Locate the cell with the specified text and output its (X, Y) center coordinate. 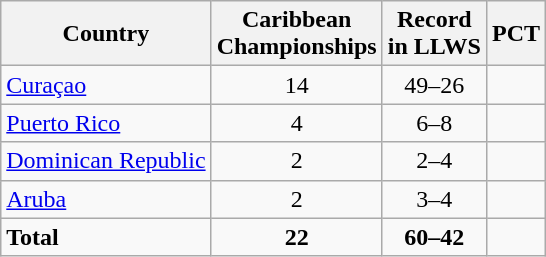
Puerto Rico (106, 123)
Aruba (106, 199)
CaribbeanChampionships (296, 34)
22 (296, 237)
6–8 (434, 123)
14 (296, 85)
2–4 (434, 161)
49–26 (434, 85)
Recordin LLWS (434, 34)
PCT (516, 34)
Country (106, 34)
Total (106, 237)
Dominican Republic (106, 161)
60–42 (434, 237)
4 (296, 123)
Curaçao (106, 85)
3–4 (434, 199)
